Identify which cell holds the provided text, then report its [x, y] central coordinate. 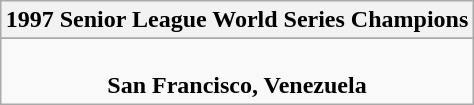
1997 Senior League World Series Champions [237, 20]
San Francisco, Venezuela [237, 72]
